Provide the (x, y) coordinate of the cell's center where the given text is located.  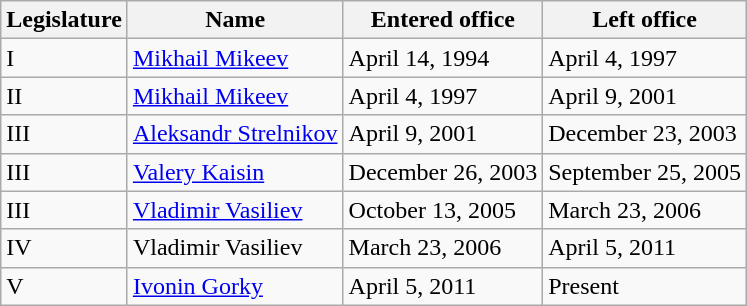
Aleksandr Strelnikov (235, 134)
December 23, 2003 (645, 134)
September 25, 2005 (645, 172)
December 26, 2003 (443, 172)
Legislature (64, 20)
Entered office (443, 20)
Left office (645, 20)
IV (64, 248)
I (64, 58)
October 13, 2005 (443, 210)
Ivonin Gorky (235, 286)
Name (235, 20)
April 14, 1994 (443, 58)
Present (645, 286)
II (64, 96)
V (64, 286)
Valery Kaisin (235, 172)
